Output the [x, y] coordinate of the center of the cell containing the given text.  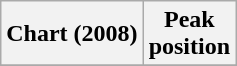
Peakposition [189, 34]
Chart (2008) [72, 34]
